Return [x, y] of the center of cell containing provided text 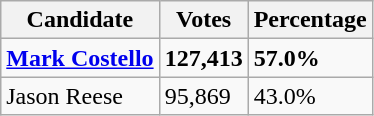
57.0% [310, 58]
Votes [204, 20]
Percentage [310, 20]
127,413 [204, 58]
95,869 [204, 96]
43.0% [310, 96]
Candidate [80, 20]
Jason Reese [80, 96]
Mark Costello [80, 58]
